Locate the cell with the specified text and output its (X, Y) center coordinate. 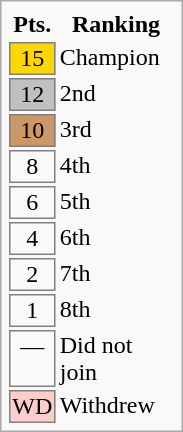
2nd (116, 94)
5th (116, 202)
4th (116, 166)
3rd (116, 130)
Champion (116, 58)
15 (32, 58)
Ranking (116, 24)
8th (116, 310)
6th (116, 238)
8 (32, 166)
1 (32, 310)
— (32, 358)
4 (32, 238)
2 (32, 274)
Pts. (32, 24)
12 (32, 94)
6 (32, 202)
WD (32, 406)
Did not join (116, 358)
10 (32, 130)
Withdrew (116, 406)
7th (116, 274)
